For the text-containing cell, return its midpoint in [X, Y] coordinate format. 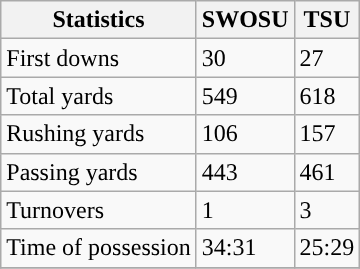
Turnovers [99, 210]
Statistics [99, 20]
Total yards [99, 96]
30 [245, 58]
157 [327, 134]
106 [245, 134]
3 [327, 210]
Rushing yards [99, 134]
618 [327, 96]
1 [245, 210]
27 [327, 58]
443 [245, 172]
461 [327, 172]
TSU [327, 20]
25:29 [327, 248]
549 [245, 96]
34:31 [245, 248]
SWOSU [245, 20]
Passing yards [99, 172]
Time of possession [99, 248]
First downs [99, 58]
